Scan for the cell matching the given text and deliver its (X, Y) coordinate at center. 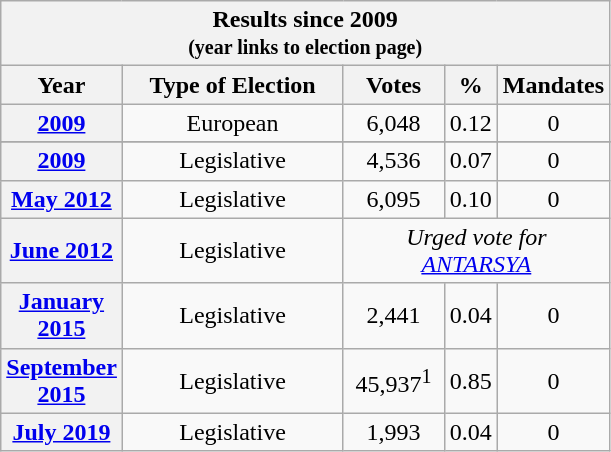
1,993 (394, 432)
0.85 (470, 380)
July 2019 (62, 432)
0.12 (470, 123)
% (470, 85)
Mandates (553, 85)
June 2012 (62, 250)
2,441 (394, 316)
Type of Election (232, 85)
Results since 2009(year links to election page) (306, 34)
0.10 (470, 199)
European (232, 123)
0.07 (470, 161)
May 2012 (62, 199)
September 2015 (62, 380)
January 2015 (62, 316)
4,536 (394, 161)
45,9371 (394, 380)
Votes (394, 85)
Urged vote for ANTARSYA (476, 250)
6,048 (394, 123)
6,095 (394, 199)
Year (62, 85)
